Identify which cell holds the provided text, then report its (X, Y) central coordinate. 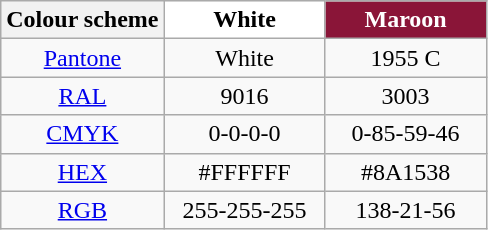
138-21-56 (406, 210)
#8A1538 (406, 172)
9016 (244, 96)
CMYK (82, 134)
255-255-255 (244, 210)
RAL (82, 96)
1955 C (406, 58)
HEX (82, 172)
Maroon (406, 20)
Pantone (82, 58)
#FFFFFF (244, 172)
3003 (406, 96)
Colour scheme (82, 20)
RGB (82, 210)
0-85-59-46 (406, 134)
0-0-0-0 (244, 134)
